Determine the [X, Y] coordinate at the center of the cell enclosing the given text.  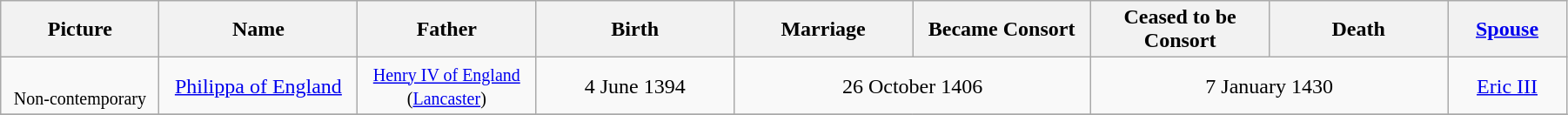
Ceased to be Consort [1180, 30]
7 January 1430 [1270, 85]
Eric III [1507, 85]
Philippa of England [258, 85]
26 October 1406 [913, 85]
Spouse [1507, 30]
Name [258, 30]
Non-contemporary [80, 85]
Marriage [823, 30]
Picture [80, 30]
Death [1359, 30]
Birth [635, 30]
Father [447, 30]
4 June 1394 [635, 85]
Henry IV of England(Lancaster) [447, 85]
Became Consort [1002, 30]
